Provide the (x, y) coordinate of the cell's center where the given text is located.  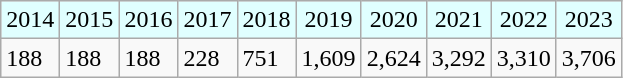
3,292 (458, 58)
228 (208, 58)
2019 (328, 20)
2023 (588, 20)
2020 (394, 20)
2014 (30, 20)
2021 (458, 20)
2022 (524, 20)
1,609 (328, 58)
2,624 (394, 58)
3,706 (588, 58)
2017 (208, 20)
2018 (266, 20)
3,310 (524, 58)
2015 (90, 20)
2016 (148, 20)
751 (266, 58)
